Search for the cell housing the specified text and yield its [x, y] center coordinate. 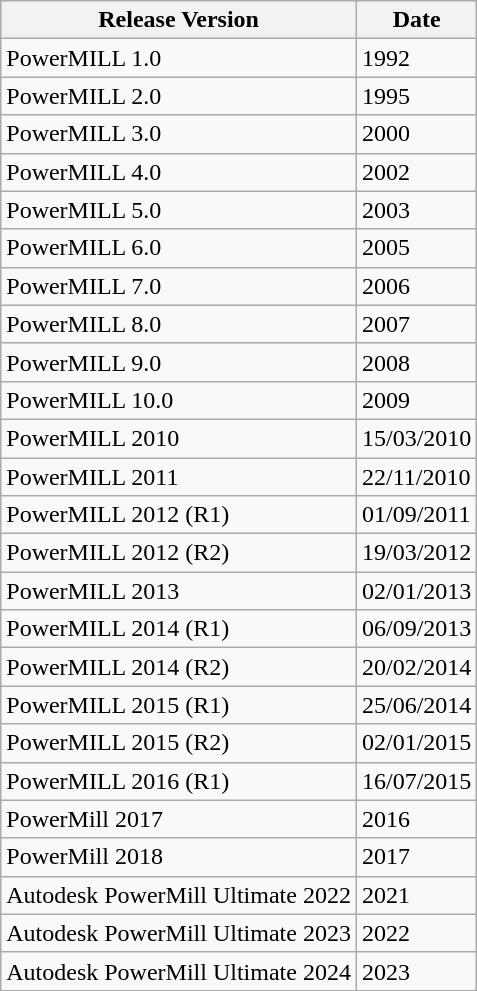
PowerMILL 2012 (R2) [179, 553]
Date [416, 20]
PowerMILL 1.0 [179, 58]
2023 [416, 971]
PowerMILL 2014 (R2) [179, 667]
06/09/2013 [416, 629]
PowerMILL 5.0 [179, 210]
PowerMILL 2012 (R1) [179, 515]
2022 [416, 933]
02/01/2013 [416, 591]
PowerMILL 3.0 [179, 134]
2007 [416, 324]
25/06/2014 [416, 705]
2003 [416, 210]
Autodesk PowerMill Ultimate 2022 [179, 895]
PowerMILL 2014 (R1) [179, 629]
PowerMILL 4.0 [179, 172]
20/02/2014 [416, 667]
1992 [416, 58]
PowerMILL 7.0 [179, 286]
PowerMILL 2015 (R1) [179, 705]
Autodesk PowerMill Ultimate 2023 [179, 933]
22/11/2010 [416, 477]
01/09/2011 [416, 515]
PowerMILL 2015 (R2) [179, 743]
PowerMILL 2010 [179, 438]
2009 [416, 400]
16/07/2015 [416, 781]
2021 [416, 895]
1995 [416, 96]
2008 [416, 362]
PowerMILL 2013 [179, 591]
PowerMILL 6.0 [179, 248]
19/03/2012 [416, 553]
PowerMILL 2016 (R1) [179, 781]
02/01/2015 [416, 743]
PowerMill 2018 [179, 857]
2017 [416, 857]
2000 [416, 134]
PowerMILL 8.0 [179, 324]
2002 [416, 172]
2005 [416, 248]
Autodesk PowerMill Ultimate 2024 [179, 971]
15/03/2010 [416, 438]
PowerMILL 10.0 [179, 400]
Release Version [179, 20]
PowerMill 2017 [179, 819]
PowerMILL 9.0 [179, 362]
2016 [416, 819]
PowerMILL 2011 [179, 477]
2006 [416, 286]
PowerMILL 2.0 [179, 96]
